Provide the (X, Y) coordinate of the cell's center where the given text is located.  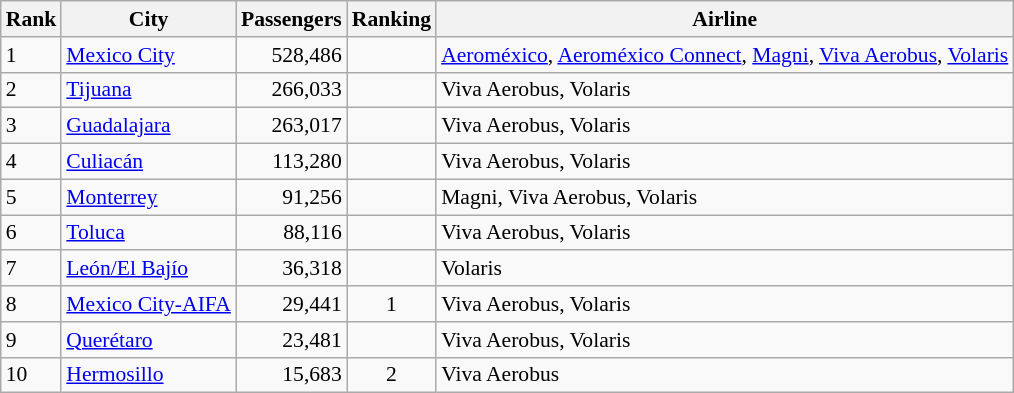
Monterrey (148, 197)
Magni, Viva Aerobus, Volaris (724, 197)
7 (32, 269)
Viva Aerobus (724, 375)
Culiacán (148, 162)
9 (32, 340)
88,116 (292, 233)
City (148, 19)
4 (32, 162)
6 (32, 233)
8 (32, 304)
Airline (724, 19)
528,486 (292, 55)
Toluca (148, 233)
113,280 (292, 162)
266,033 (292, 90)
23,481 (292, 340)
36,318 (292, 269)
Mexico City-AIFA (148, 304)
Ranking (392, 19)
Aeroméxico, Aeroméxico Connect, Magni, Viva Aerobus, Volaris (724, 55)
Guadalajara (148, 126)
León/El Bajío (148, 269)
Mexico City (148, 55)
5 (32, 197)
Volaris (724, 269)
Tijuana (148, 90)
29,441 (292, 304)
3 (32, 126)
15,683 (292, 375)
10 (32, 375)
Querétaro (148, 340)
Hermosillo (148, 375)
Passengers (292, 19)
91,256 (292, 197)
263,017 (292, 126)
Rank (32, 19)
